Find where the given text appears and provide that cell's center as [X, Y] coordinate. 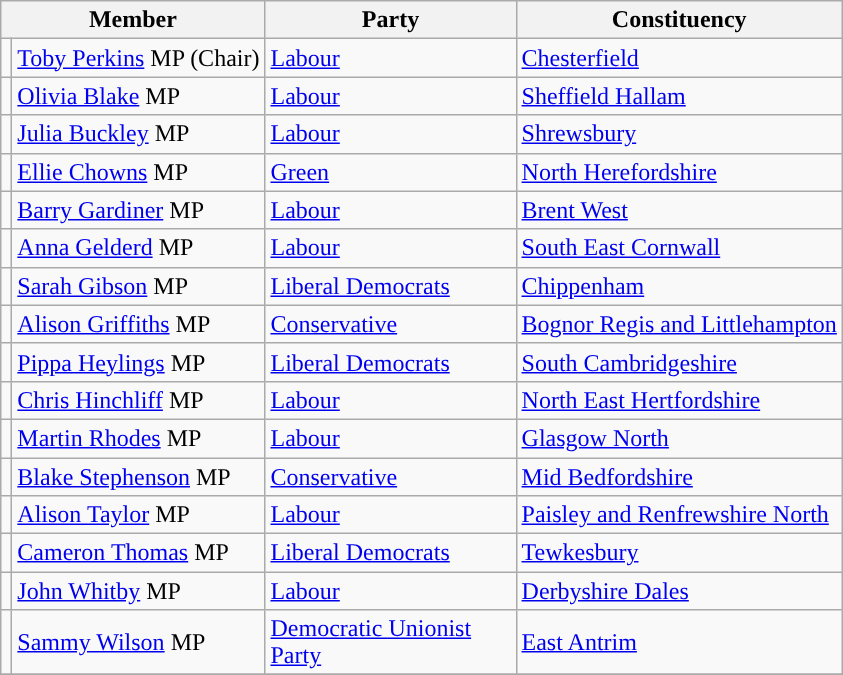
Toby Perkins MP (Chair) [138, 58]
Sammy Wilson MP [138, 642]
Paisley and Renfrewshire North [679, 515]
Martin Rhodes MP [138, 438]
Julia Buckley MP [138, 134]
Glasgow North [679, 438]
East Antrim [679, 642]
Shrewsbury [679, 134]
Tewkesbury [679, 553]
Green [390, 172]
Mid Bedfordshire [679, 477]
South Cambridgeshire [679, 362]
Alison Taylor MP [138, 515]
Alison Griffiths MP [138, 324]
Chippenham [679, 286]
Brent West [679, 210]
Chris Hinchliff MP [138, 400]
North East Hertfordshire [679, 400]
Member [133, 20]
Democratic Unionist Party [390, 642]
Chesterfield [679, 58]
South East Cornwall [679, 248]
Ellie Chowns MP [138, 172]
Cameron Thomas MP [138, 553]
Derbyshire Dales [679, 591]
Bognor Regis and Littlehampton [679, 324]
Constituency [679, 20]
Blake Stephenson MP [138, 477]
Pippa Heylings MP [138, 362]
Anna Gelderd MP [138, 248]
North Herefordshire [679, 172]
Sarah Gibson MP [138, 286]
Party [390, 20]
Barry Gardiner MP [138, 210]
Olivia Blake MP [138, 96]
Sheffield Hallam [679, 96]
John Whitby MP [138, 591]
